Extract the (X, Y) coordinate from the center of the cell holding the provided text.  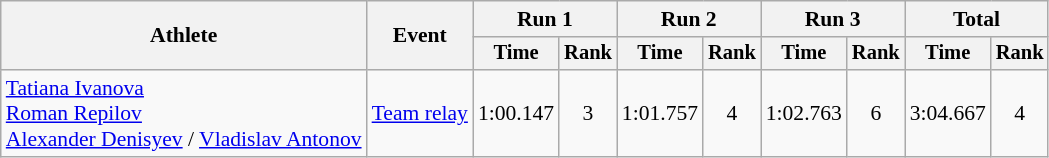
1:02.763 (804, 114)
Run 2 (689, 19)
Team relay (420, 114)
3 (588, 114)
1:00.147 (516, 114)
1:01.757 (660, 114)
3:04.667 (948, 114)
Run 3 (833, 19)
Tatiana IvanovaRoman RepilovAlexander Denisyev / Vladislav Antonov (184, 114)
Total (977, 19)
6 (876, 114)
Event (420, 36)
Run 1 (545, 19)
Athlete (184, 36)
